Find where the given text appears and provide that cell's center as (X, Y) coordinate. 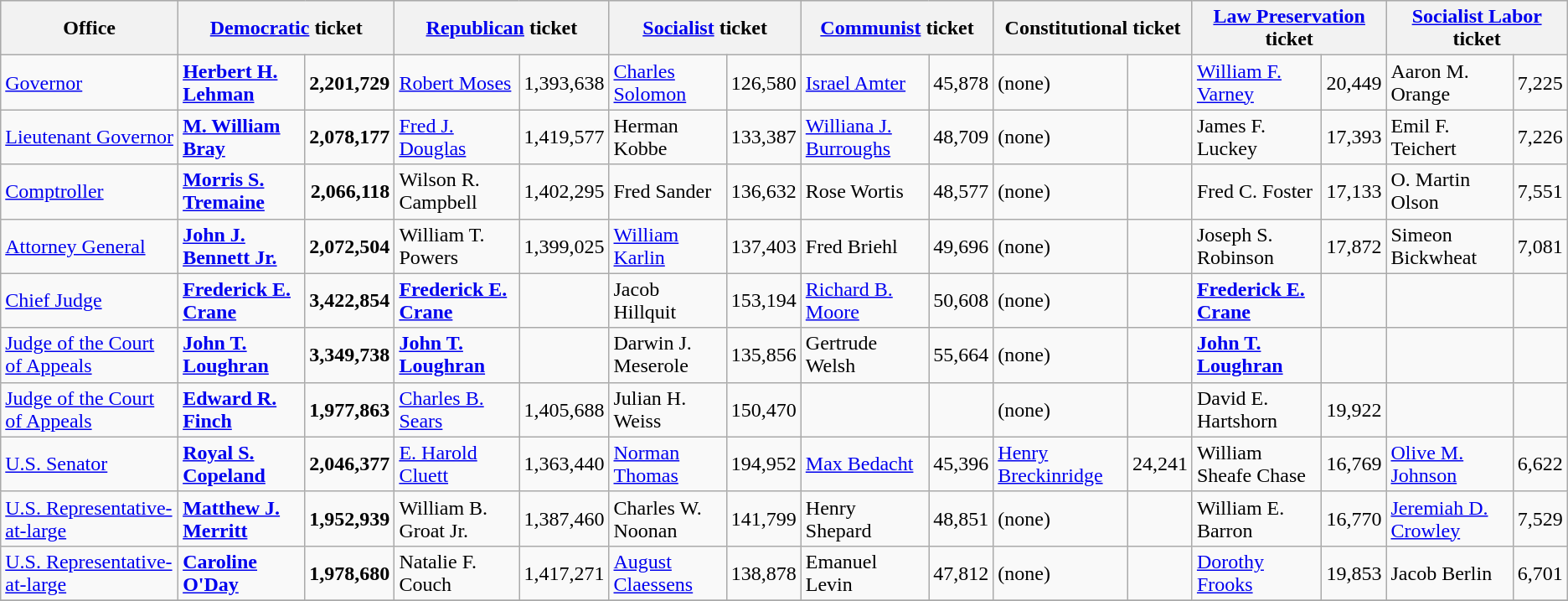
Attorney General (90, 246)
William E. Barron (1256, 518)
Richard B. Moore (864, 300)
133,387 (764, 137)
Republican ticket (502, 28)
Charles B. Sears (457, 409)
Charles Solomon (668, 82)
6,622 (1540, 464)
Caroline O'Day (241, 573)
194,952 (764, 464)
Herbert H. Lehman (241, 82)
Emil F. Teichert (1449, 137)
6,701 (1540, 573)
Gertrude Welsh (864, 355)
2,201,729 (350, 82)
Fred J. Douglas (457, 137)
138,878 (764, 573)
William Karlin (668, 246)
141,799 (764, 518)
Democratic ticket (286, 28)
1,417,271 (565, 573)
Socialist ticket (705, 28)
August Claessens (668, 573)
O. Martin Olson (1449, 191)
16,769 (1354, 464)
Lieutenant Governor (90, 137)
Fred C. Foster (1256, 191)
Office (90, 28)
19,853 (1354, 573)
Charles W. Noonan (668, 518)
1,393,638 (565, 82)
William Sheafe Chase (1256, 464)
Simeon Bickwheat (1449, 246)
U.S. Senator (90, 464)
1,363,440 (565, 464)
48,709 (962, 137)
20,449 (1354, 82)
45,878 (962, 82)
David E. Hartshorn (1256, 409)
1,399,025 (565, 246)
48,851 (962, 518)
3,349,738 (350, 355)
Rose Wortis (864, 191)
48,577 (962, 191)
45,396 (962, 464)
M. William Bray (241, 137)
1,402,295 (565, 191)
Wilson R. Campbell (457, 191)
Jacob Hillquit (668, 300)
Joseph S. Robinson (1256, 246)
2,072,504 (350, 246)
2,046,377 (350, 464)
Matthew J. Merritt (241, 518)
50,608 (962, 300)
William B. Groat Jr. (457, 518)
55,664 (962, 355)
Henry Shepard (864, 518)
135,856 (764, 355)
Jacob Berlin (1449, 573)
Israel Amter (864, 82)
1,952,939 (350, 518)
136,632 (764, 191)
Communist ticket (897, 28)
Olive M. Johnson (1449, 464)
1,405,688 (565, 409)
1,977,863 (350, 409)
Edward R. Finch (241, 409)
E. Harold Cluett (457, 464)
7,529 (1540, 518)
16,770 (1354, 518)
7,551 (1540, 191)
17,393 (1354, 137)
Morris S. Tremaine (241, 191)
Max Bedacht (864, 464)
Fred Sander (668, 191)
James F. Luckey (1256, 137)
Herman Kobbe (668, 137)
24,241 (1159, 464)
1,978,680 (350, 573)
Governor (90, 82)
7,225 (1540, 82)
7,081 (1540, 246)
3,422,854 (350, 300)
Norman Thomas (668, 464)
49,696 (962, 246)
17,872 (1354, 246)
Fred Briehl (864, 246)
1,387,460 (565, 518)
Chief Judge (90, 300)
Comptroller (90, 191)
Julian H. Weiss (668, 409)
Darwin J. Meserole (668, 355)
Natalie F. Couch (457, 573)
137,403 (764, 246)
1,419,577 (565, 137)
Constitutional ticket (1093, 28)
Robert Moses (457, 82)
Royal S. Copeland (241, 464)
William T. Powers (457, 246)
Emanuel Levin (864, 573)
150,470 (764, 409)
Jeremiah D. Crowley (1449, 518)
Aaron M. Orange (1449, 82)
Law Preservation ticket (1289, 28)
2,078,177 (350, 137)
2,066,118 (350, 191)
Dorothy Frooks (1256, 573)
William F. Varney (1256, 82)
17,133 (1354, 191)
Williana J. Burroughs (864, 137)
Henry Breckinridge (1060, 464)
John J. Bennett Jr. (241, 246)
19,922 (1354, 409)
126,580 (764, 82)
7,226 (1540, 137)
47,812 (962, 573)
Socialist Labor ticket (1477, 28)
153,194 (764, 300)
